Scan for the cell matching the given text and deliver its (X, Y) coordinate at center. 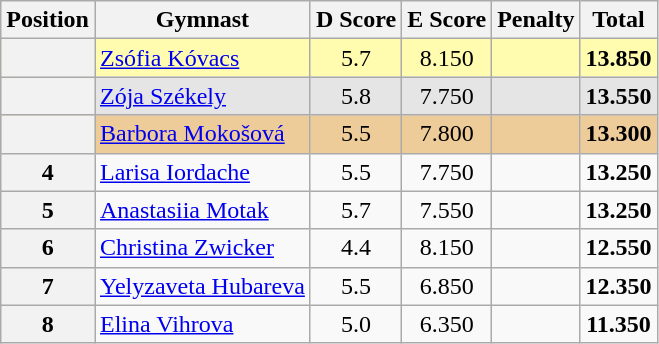
4 (48, 172)
8 (48, 324)
4.4 (356, 248)
Total (618, 20)
Zója Székely (202, 96)
Elina Vihrova (202, 324)
5.0 (356, 324)
Barbora Mokošová (202, 134)
13.300 (618, 134)
12.550 (618, 248)
6.850 (447, 286)
Yelyzaveta Hubareva (202, 286)
Position (48, 20)
Zsófia Kóvacs (202, 58)
13.550 (618, 96)
6.350 (447, 324)
5 (48, 210)
E Score (447, 20)
6 (48, 248)
Larisa Iordache (202, 172)
Christina Zwicker (202, 248)
7.550 (447, 210)
Anastasiia Motak (202, 210)
11.350 (618, 324)
Penalty (536, 20)
5.8 (356, 96)
Gymnast (202, 20)
7.800 (447, 134)
7 (48, 286)
12.350 (618, 286)
D Score (356, 20)
13.850 (618, 58)
